Return [X, Y] of the center of cell containing provided text 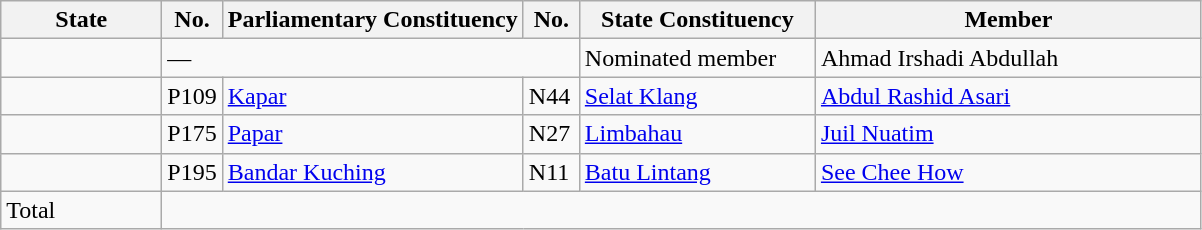
— [371, 58]
Batu Lintang [697, 172]
Abdul Rashid Asari [1008, 96]
Member [1008, 20]
P109 [192, 96]
See Chee How [1008, 172]
N44 [551, 96]
State [82, 20]
Parliamentary Constituency [372, 20]
Total [82, 210]
N11 [551, 172]
P195 [192, 172]
Selat Klang [697, 96]
State Constituency [697, 20]
Juil Nuatim [1008, 134]
Limbahau [697, 134]
Kapar [372, 96]
Nominated member [697, 58]
N27 [551, 134]
Papar [372, 134]
P175 [192, 134]
Bandar Kuching [372, 172]
Ahmad Irshadi Abdullah [1008, 58]
